Detect which cell encompasses the target text, then output its [x, y] center coordinate. 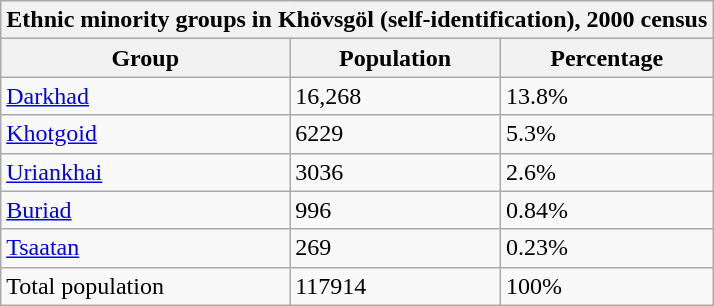
Group [146, 58]
3036 [396, 172]
0.23% [607, 248]
Tsaatan [146, 248]
100% [607, 286]
269 [396, 248]
996 [396, 210]
2.6% [607, 172]
Uriankhai [146, 172]
Darkhad [146, 96]
0.84% [607, 210]
Ethnic minority groups in Khövsgöl (self-identification), 2000 census [357, 20]
16,268 [396, 96]
13.8% [607, 96]
Total population [146, 286]
Percentage [607, 58]
117914 [396, 286]
5.3% [607, 134]
Buriad [146, 210]
6229 [396, 134]
Population [396, 58]
Khotgoid [146, 134]
